From the cell containing the given text, extract its center point as (x, y) coordinate. 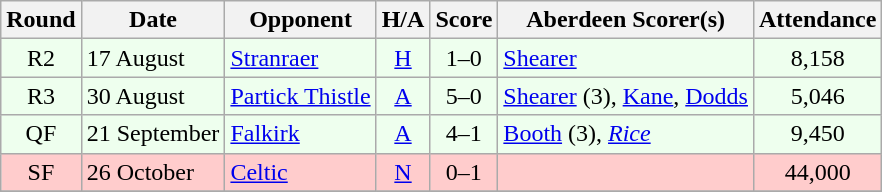
Celtic (300, 172)
Attendance (817, 20)
Opponent (300, 20)
9,450 (817, 134)
Partick Thistle (300, 96)
17 August (153, 58)
Booth (3), Rice (626, 134)
30 August (153, 96)
0–1 (464, 172)
21 September (153, 134)
5–0 (464, 96)
1–0 (464, 58)
Shearer (626, 58)
44,000 (817, 172)
R2 (41, 58)
Falkirk (300, 134)
Shearer (3), Kane, Dodds (626, 96)
Date (153, 20)
Aberdeen Scorer(s) (626, 20)
SF (41, 172)
Score (464, 20)
QF (41, 134)
5,046 (817, 96)
N (403, 172)
H/A (403, 20)
Round (41, 20)
26 October (153, 172)
Stranraer (300, 58)
4–1 (464, 134)
H (403, 58)
R3 (41, 96)
8,158 (817, 58)
